Determine the (x, y) coordinate at the center of the cell enclosing the given text.  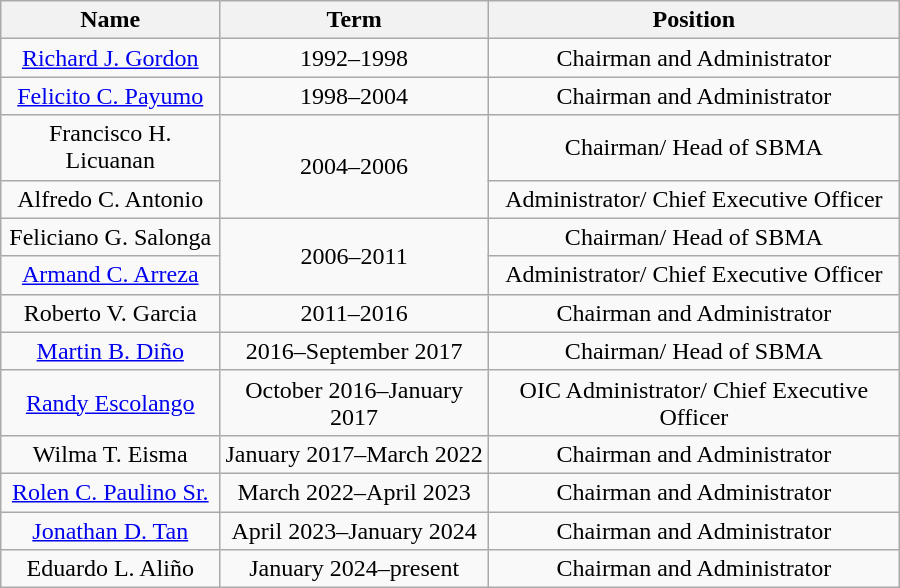
January 2024–present (354, 569)
1998–2004 (354, 96)
Felicito C. Payumo (110, 96)
Roberto V. Garcia (110, 313)
Rolen C. Paulino Sr. (110, 492)
2016–September 2017 (354, 351)
March 2022–April 2023 (354, 492)
1992–1998 (354, 58)
OIC Administrator/ Chief Executive Officer (694, 402)
January 2017–March 2022 (354, 454)
2004–2006 (354, 166)
2011–2016 (354, 313)
Alfredo C. Antonio (110, 199)
Jonathan D. Tan (110, 531)
Feliciano G. Salonga (110, 237)
Armand C. Arreza (110, 275)
October 2016–January 2017 (354, 402)
Richard J. Gordon (110, 58)
Name (110, 20)
Francisco H. Licuanan (110, 148)
Randy Escolango (110, 402)
Term (354, 20)
Position (694, 20)
2006–2011 (354, 256)
Martin B. Diño (110, 351)
Wilma T. Eisma (110, 454)
Eduardo L. Aliño (110, 569)
April 2023–January 2024 (354, 531)
